Capture the cell that displays the provided text and extract its (X, Y) central coordinate. 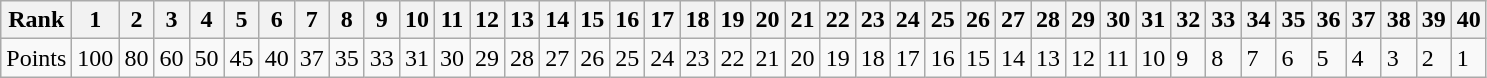
100 (96, 58)
50 (206, 58)
38 (1398, 20)
32 (1188, 20)
60 (172, 58)
39 (1434, 20)
45 (242, 58)
Points (36, 58)
34 (1258, 20)
Rank (36, 20)
80 (136, 58)
36 (1328, 20)
